Locate the cell with the specified text and output its [X, Y] center coordinate. 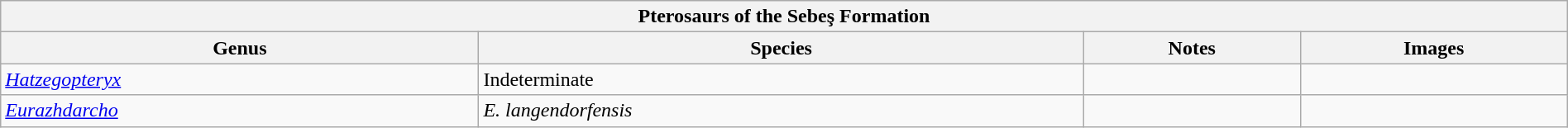
Species [781, 48]
Images [1434, 48]
Genus [240, 48]
Notes [1192, 48]
Pterosaurs of the Sebeş Formation [784, 17]
Hatzegopteryx [240, 79]
Indeterminate [781, 79]
Eurazhdarcho [240, 111]
E. langendorfensis [781, 111]
